Capture the cell that displays the provided text and extract its (X, Y) central coordinate. 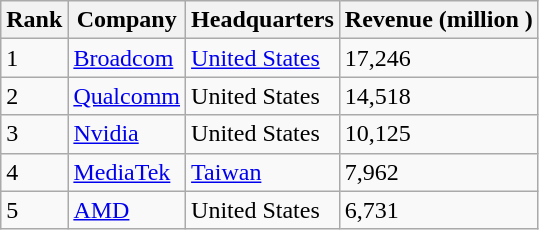
Taiwan (263, 172)
Qualcomm (127, 96)
5 (34, 210)
Headquarters (263, 20)
Revenue (million ) (438, 20)
4 (34, 172)
10,125 (438, 134)
2 (34, 96)
3 (34, 134)
AMD (127, 210)
17,246 (438, 58)
Company (127, 20)
Nvidia (127, 134)
Broadcom (127, 58)
6,731 (438, 210)
14,518 (438, 96)
Rank (34, 20)
1 (34, 58)
MediaTek (127, 172)
7,962 (438, 172)
